Provide the [X, Y] coordinate of the cell's center where the given text is located.  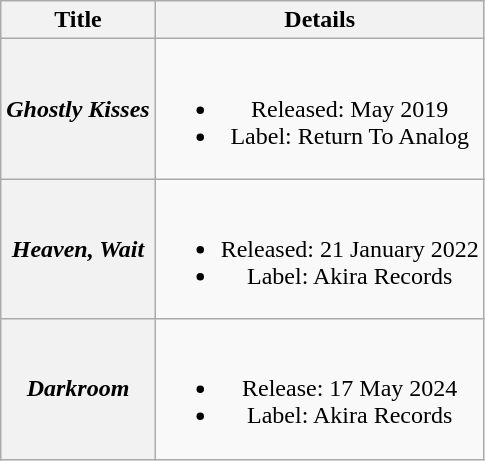
Release: 17 May 2024Label: Akira Records [320, 389]
Ghostly Kisses [78, 109]
Details [320, 20]
Heaven, Wait [78, 249]
Released: May 2019Label: Return To Analog [320, 109]
Title [78, 20]
Darkroom [78, 389]
Released: 21 January 2022Label: Akira Records [320, 249]
